Find where the given text appears and provide that cell's center as (x, y) coordinate. 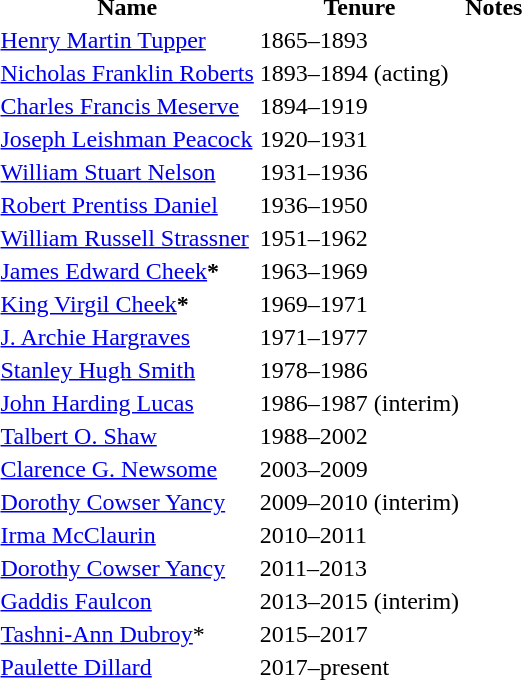
1931–1936 (359, 172)
1971–1977 (359, 337)
1865–1893 (359, 40)
2010–2011 (359, 535)
1936–1950 (359, 205)
1920–1931 (359, 139)
1986–1987 (interim) (359, 403)
1978–1986 (359, 370)
2015–2017 (359, 634)
2009–2010 (interim) (359, 502)
2013–2015 (interim) (359, 601)
1894–1919 (359, 106)
2011–2013 (359, 568)
1963–1969 (359, 271)
1893–1894 (acting) (359, 73)
1951–1962 (359, 238)
1988–2002 (359, 436)
1969–1971 (359, 304)
2003–2009 (359, 469)
